Provide the [x, y] coordinate of the cell's center where the given text is located.  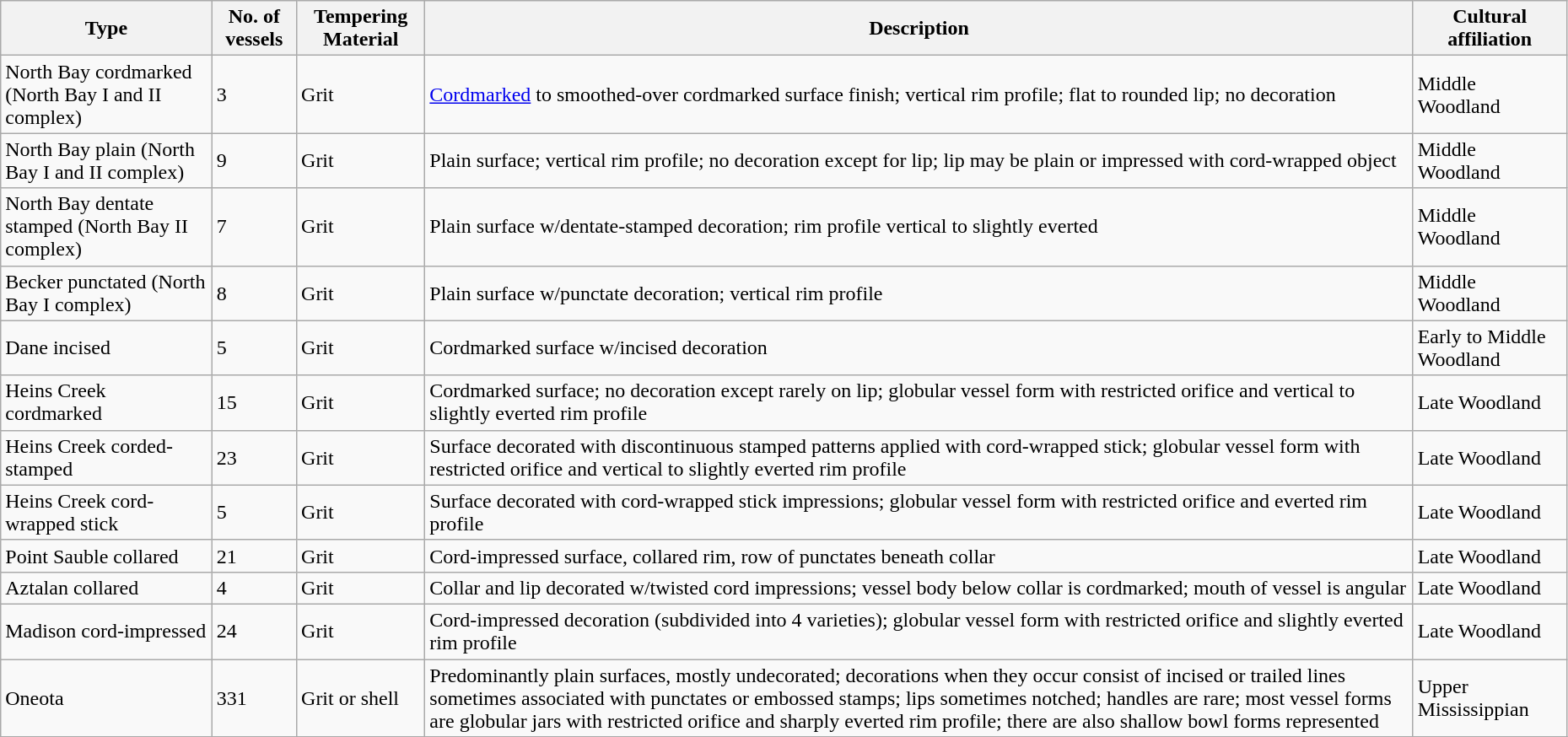
8 [254, 293]
Plain surface; vertical rim profile; no decoration except for lip; lip may be plain or impressed with cord-wrapped object [919, 160]
Type [106, 29]
Plain surface w/punctate decoration; vertical rim profile [919, 293]
Description [919, 29]
Cultural affiliation [1490, 29]
Cordmarked to smoothed-over cordmarked surface finish; vertical rim profile; flat to rounded lip; no decoration [919, 94]
3 [254, 94]
Madison cord-impressed [106, 631]
Point Sauble collared [106, 556]
Early to Middle Woodland [1490, 347]
24 [254, 631]
Cordmarked surface; no decoration except rarely on lip; globular vessel form with restricted orifice and vertical to slightly everted rim profile [919, 403]
Grit or shell [361, 698]
Heins Creek cordmarked [106, 403]
Cordmarked surface w/incised decoration [919, 347]
Surface decorated with cord-wrapped stick impressions; globular vessel form with restricted orifice and everted rim profile [919, 513]
Tempering Material [361, 29]
4 [254, 588]
Cord-impressed decoration (subdivided into 4 varieties); globular vessel form with restricted orifice and slightly everted rim profile [919, 631]
North Bay plain (North Bay I and II complex) [106, 160]
331 [254, 698]
Heins Creek corded-stamped [106, 457]
Aztalan collared [106, 588]
Becker punctated (North Bay I complex) [106, 293]
Cord-impressed surface, collared rim, row of punctates beneath collar [919, 556]
9 [254, 160]
23 [254, 457]
21 [254, 556]
7 [254, 227]
No. of vessels [254, 29]
Collar and lip decorated w/twisted cord impressions; vessel body below collar is cordmarked; mouth of vessel is angular [919, 588]
Upper Mississippian [1490, 698]
Plain surface w/dentate-stamped decoration; rim profile vertical to slightly everted [919, 227]
15 [254, 403]
North Bay cordmarked (North Bay I and II complex) [106, 94]
Dane incised [106, 347]
North Bay dentate stamped (North Bay II complex) [106, 227]
Oneota [106, 698]
Heins Creek cord-wrapped stick [106, 513]
